Determine the (X, Y) coordinate at the center of the cell enclosing the given text.  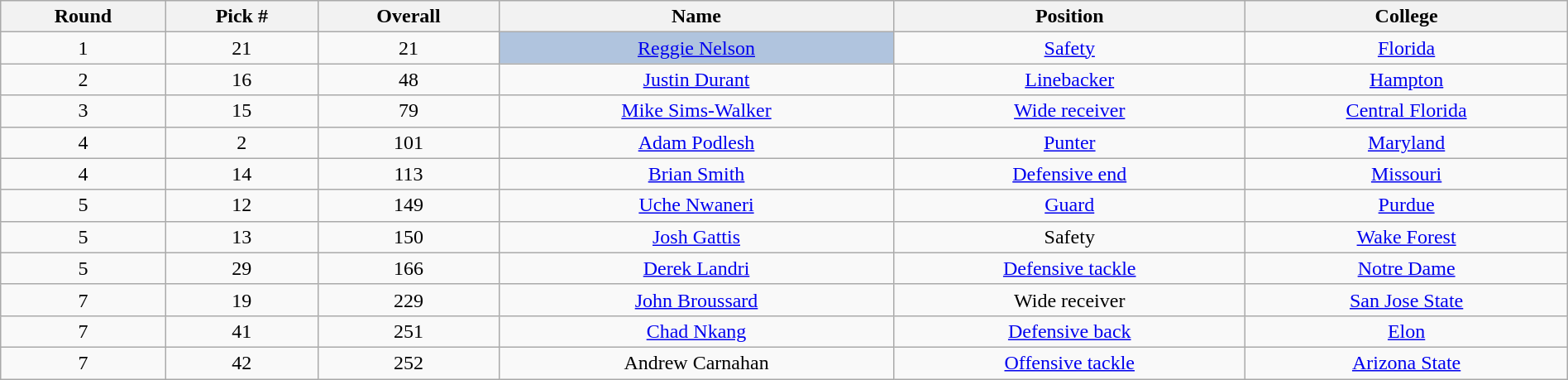
Defensive end (1070, 174)
Arizona State (1406, 363)
Andrew Carnahan (696, 363)
Hampton (1406, 79)
14 (241, 174)
101 (409, 142)
48 (409, 79)
Adam Podlesh (696, 142)
Justin Durant (696, 79)
John Broussard (696, 300)
Defensive tackle (1070, 268)
Maryland (1406, 142)
College (1406, 17)
Linebacker (1070, 79)
Mike Sims-Walker (696, 111)
San Jose State (1406, 300)
Wake Forest (1406, 237)
42 (241, 363)
150 (409, 237)
252 (409, 363)
Round (83, 17)
Overall (409, 17)
Guard (1070, 205)
Punter (1070, 142)
79 (409, 111)
3 (83, 111)
Offensive tackle (1070, 363)
Reggie Nelson (696, 48)
41 (241, 331)
Notre Dame (1406, 268)
16 (241, 79)
Florida (1406, 48)
Elon (1406, 331)
Pick # (241, 17)
113 (409, 174)
13 (241, 237)
251 (409, 331)
Missouri (1406, 174)
Derek Landri (696, 268)
19 (241, 300)
29 (241, 268)
Purdue (1406, 205)
Defensive back (1070, 331)
Uche Nwaneri (696, 205)
Name (696, 17)
1 (83, 48)
Josh Gattis (696, 237)
Chad Nkang (696, 331)
Central Florida (1406, 111)
12 (241, 205)
229 (409, 300)
Brian Smith (696, 174)
149 (409, 205)
15 (241, 111)
166 (409, 268)
Position (1070, 17)
